Scan for the cell matching the given text and deliver its (X, Y) coordinate at center. 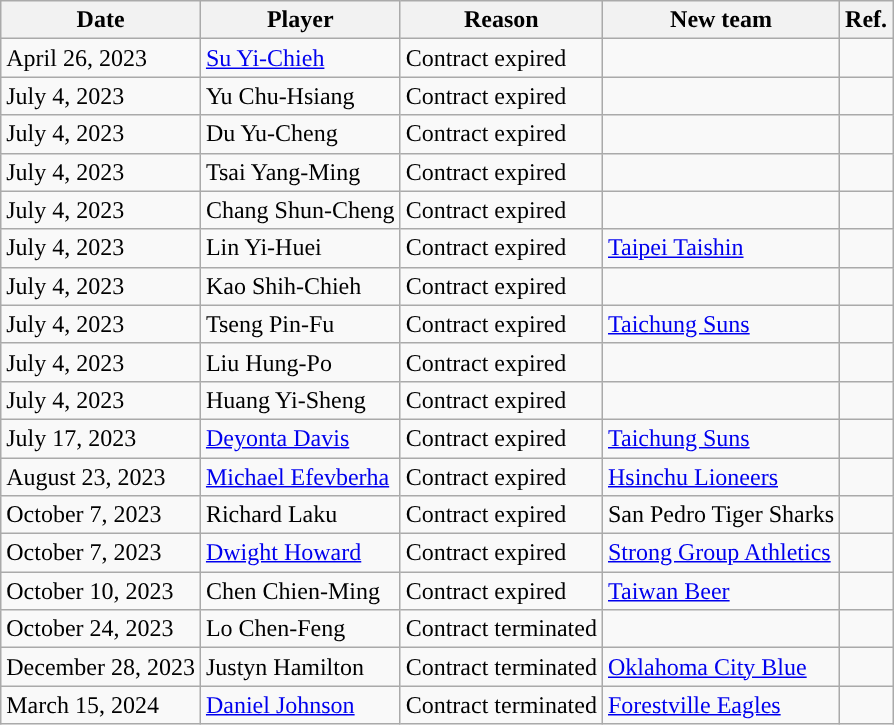
Du Yu-Cheng (300, 134)
Oklahoma City Blue (720, 667)
Reason (501, 20)
April 26, 2023 (101, 58)
New team (720, 20)
Strong Group Athletics (720, 553)
Huang Yi-Sheng (300, 400)
Dwight Howard (300, 553)
December 28, 2023 (101, 667)
Liu Hung-Po (300, 362)
August 23, 2023 (101, 477)
Su Yi-Chieh (300, 58)
Deyonta Davis (300, 438)
Lo Chen-Feng (300, 629)
Richard Laku (300, 515)
Date (101, 20)
Taiwan Beer (720, 591)
Tsai Yang-Ming (300, 172)
Justyn Hamilton (300, 667)
Player (300, 20)
Daniel Johnson (300, 705)
Chang Shun-Cheng (300, 210)
Lin Yi-Huei (300, 248)
October 24, 2023 (101, 629)
March 15, 2024 (101, 705)
Ref. (866, 20)
Taipei Taishin (720, 248)
October 10, 2023 (101, 591)
Chen Chien-Ming (300, 591)
Yu Chu-Hsiang (300, 96)
July 17, 2023 (101, 438)
Kao Shih-Chieh (300, 286)
Tseng Pin-Fu (300, 324)
San Pedro Tiger Sharks (720, 515)
Hsinchu Lioneers (720, 477)
Forestville Eagles (720, 705)
Michael Efevberha (300, 477)
